Return the [X, Y] coordinate for the center point of the cell that contains the specified text.  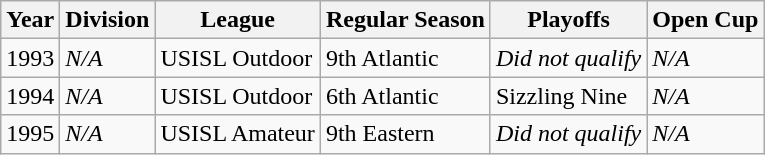
9th Eastern [405, 134]
1995 [30, 134]
1994 [30, 96]
Regular Season [405, 20]
9th Atlantic [405, 58]
Playoffs [568, 20]
USISL Amateur [238, 134]
6th Atlantic [405, 96]
Division [108, 20]
1993 [30, 58]
Sizzling Nine [568, 96]
League [238, 20]
Year [30, 20]
Open Cup [706, 20]
